For the text-containing cell, return its midpoint in (x, y) coordinate format. 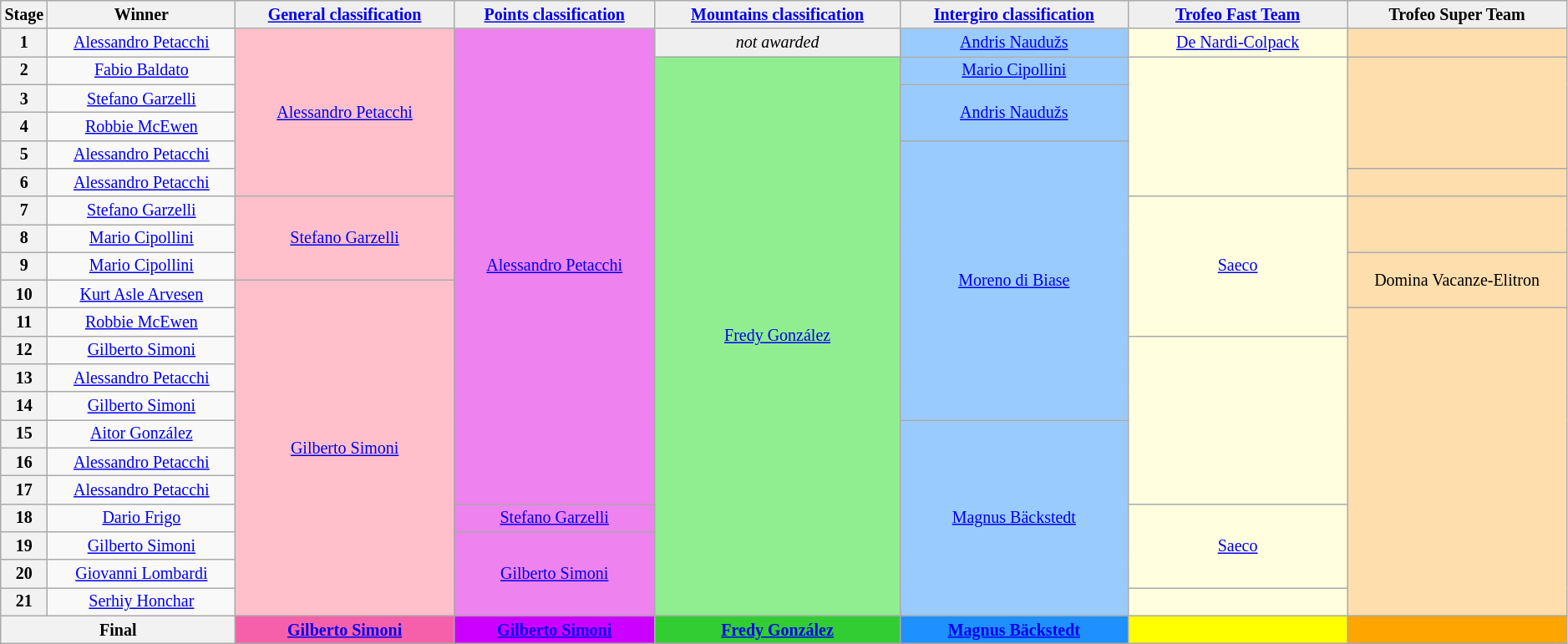
18 (24, 518)
Trofeo Super Team (1457, 15)
Dario Frigo (142, 518)
Points classification (555, 15)
Aitor González (142, 434)
19 (24, 546)
13 (24, 378)
4 (24, 127)
2 (24, 70)
3 (24, 99)
Mountains classification (777, 15)
7 (24, 210)
10 (24, 294)
Moreno di Biase (1014, 281)
De Nardi-Colpack (1237, 43)
17 (24, 489)
General classification (345, 15)
6 (24, 182)
16 (24, 463)
1 (24, 43)
5 (24, 154)
Stage (24, 15)
Trofeo Fast Team (1237, 15)
Serhiy Honchar (142, 601)
Winner (142, 15)
Domina Vacanze-Elitron (1457, 281)
Final (119, 630)
Kurt Asle Arvesen (142, 294)
11 (24, 322)
Fabio Baldato (142, 70)
15 (24, 434)
8 (24, 239)
21 (24, 601)
12 (24, 351)
Intergiro classification (1014, 15)
14 (24, 406)
not awarded (777, 43)
9 (24, 266)
Giovanni Lombardi (142, 573)
20 (24, 573)
